From the cell containing the given text, extract its center point as [x, y] coordinate. 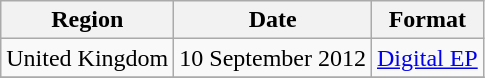
United Kingdom [88, 58]
Format [428, 20]
Date [273, 20]
Region [88, 20]
Digital EP [428, 58]
10 September 2012 [273, 58]
